Provide the (X, Y) coordinate of the cell's center where the given text is located.  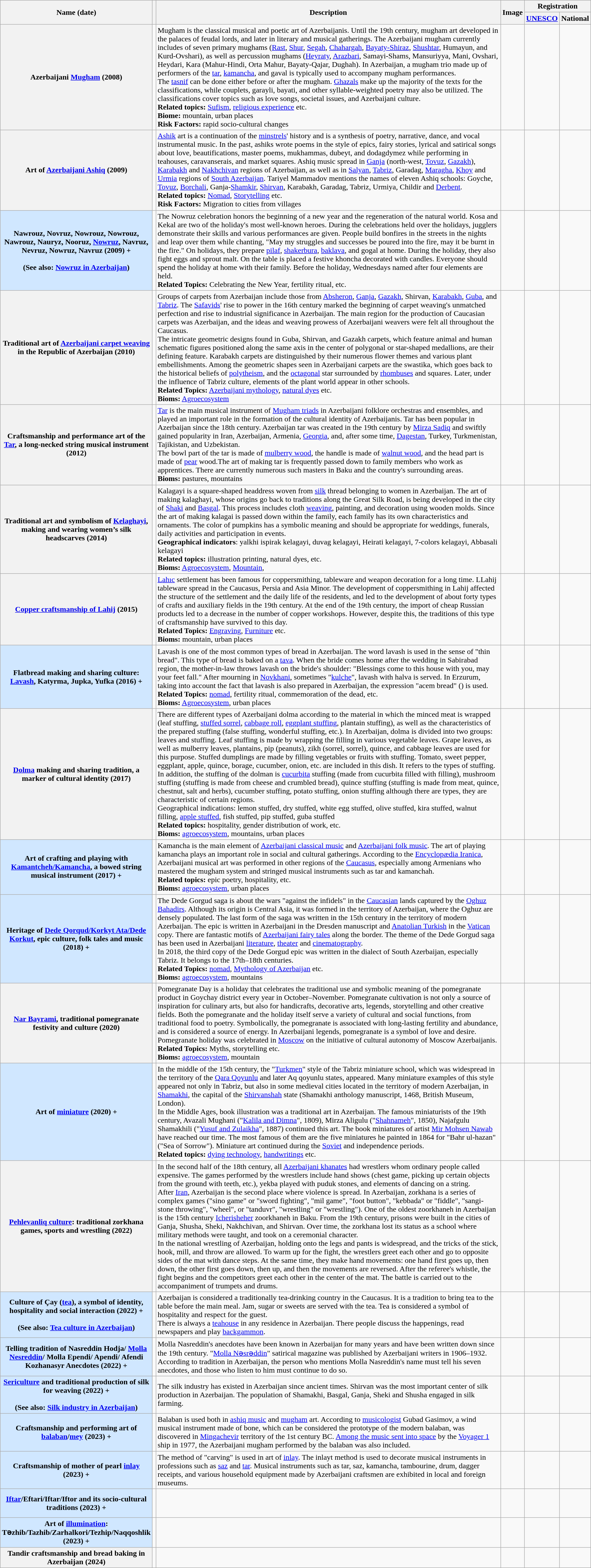
Craftsmanship of mother of pearl inlay (2023) + (76, 1470)
Image (513, 12)
Registration (558, 6)
Craftsmanship and performance art of the Tar, a long-necked string musical instrument (2012) (76, 445)
Iftar/Eftari/Iftar/Iftor and its socio-cultural traditions (2023) + (76, 1503)
Sericulture and traditional production of silk for weaving (2022) +(See also: Silk industry in Azerbaijan) (76, 1394)
Art of illumination: Təzhib/Tazhib/Zarhalkori/Tezhip/Naqqoshlik (2023) + (76, 1533)
Pehlevanliq culture: traditional zorkhana games, sports and wrestling (2022) (76, 1226)
Nar Bayrami, traditional pomegranate festivity and culture (2020) (76, 1023)
Traditional art and symbolism of Kelaghayi, making and wearing women’s silk headscarves (2014) (76, 529)
Flatbread making and sharing culture: Lavash, Katyrma, Jupka, Yufka (2016) + (76, 677)
UNESCO (542, 18)
Telling tradition of Nasreddin Hodja/ Molla Nesreddin/ Molla Ependi/ Apendi/ Afendi Kozhanasyr Anecdotes (2022) + (76, 1357)
Culture of Çay (tea), a symbol of identity, hospitality and social interaction (2022) +(See also: Tea culture in Azerbaijan) (76, 1315)
Art of miniature (2020) + (76, 1112)
Craftsmanship and performing art of balaban/mey (2023) + (76, 1432)
Heritage of Dede Qorqud/Korkyt Ata/Dede Korkut, epic culture, folk tales and music (2018) + (76, 939)
Copper craftsmanship of Lahij (2015) (76, 609)
Description (328, 12)
Art of Azerbaijani Ashiq (2009) (76, 170)
Nawrouz, Novruz, Nowrouz, Nowrouz, Nawrouz, Nauryz, Nooruz, Nowruz, Navruz, Nevruz, Nowruz, Navruz (2009) +(See also: Nowruz in Azerbaijan) (76, 250)
National (575, 18)
Name (date) (76, 12)
Azerbaijani Mugham (2008) (76, 77)
Traditional art of Azerbaijani carpet weaving in the Republic of Azerbaijan (2010) (76, 347)
Dolma making and sharing tradition, a marker of cultural identity (2017) (76, 774)
Art of crafting and playing with Kamantcheh/Kamancha, a bowed string musical instrument (2017) + (76, 867)
Tandir craftsmanship and bread baking in Azerbaijan (2024) (76, 1557)
